For the text-containing cell, return its midpoint in [X, Y] coordinate format. 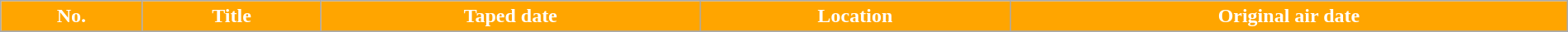
Location [855, 16]
Original air date [1289, 16]
Taped date [510, 16]
Title [232, 16]
No. [71, 16]
